Detect which cell encompasses the target text, then output its [X, Y] center coordinate. 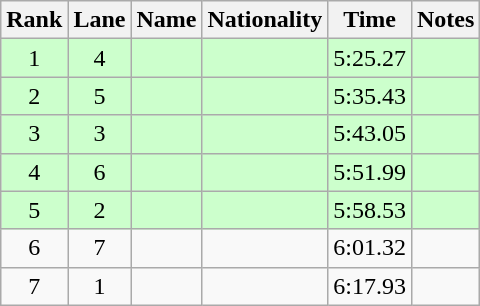
Time [370, 20]
5:58.53 [370, 210]
Rank [34, 20]
Notes [445, 20]
6:17.93 [370, 286]
Lane [100, 20]
5:35.43 [370, 96]
5:25.27 [370, 58]
Name [166, 20]
6:01.32 [370, 248]
5:43.05 [370, 134]
Nationality [265, 20]
5:51.99 [370, 172]
